Return the (x, y) coordinate for the center point of the cell that contains the specified text.  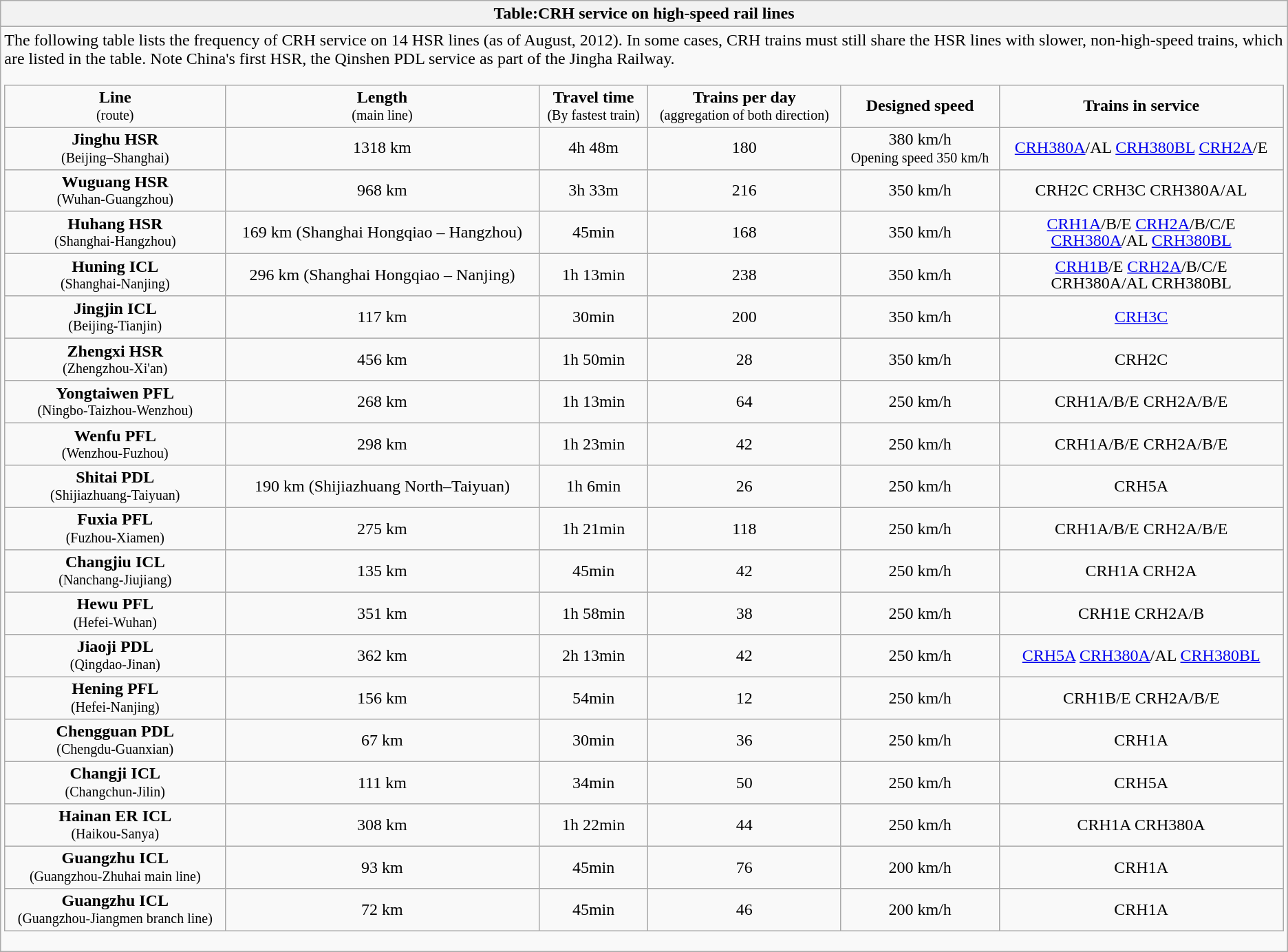
1h 6min (593, 486)
54min (593, 698)
Chengguan PDL(Chengdu-Guanxian) (116, 741)
Hewu PFL(Hefei-Wuhan) (116, 614)
968 km (383, 190)
118 (744, 529)
Length(main line) (383, 106)
3h 33m (593, 190)
64 (744, 402)
1h 58min (593, 614)
4h 48m (593, 149)
238 (744, 275)
296 km (Shanghai Hongqiao – Nanjing) (383, 275)
1h 50min (593, 359)
Guangzhu ICL(Guangzhou-Zhuhai main line) (116, 867)
Table:CRH service on high-speed rail lines (644, 14)
380 km/hOpening speed 350 km/h (920, 149)
298 km (383, 445)
117 km (383, 317)
275 km (383, 529)
Wuguang HSR(Wuhan-Guangzhou) (116, 190)
Travel time(By fastest train) (593, 106)
Wenfu PFL(Wenzhou-Fuzhou) (116, 445)
CRH5A CRH380A/AL CRH380BL (1141, 655)
67 km (383, 741)
72 km (383, 910)
Changjiu ICL(Nanchang-Jiujiang) (116, 571)
2h 13min (593, 655)
111 km (383, 782)
216 (744, 190)
CRH1A CRH2A (1141, 571)
1h 23min (593, 445)
Huhang HSR(Shanghai-Hangzhou) (116, 233)
Trains per day(aggregation of both direction) (744, 106)
CRH1A/B/E CRH2A/B/C/ECRH380A/AL CRH380BL (1141, 233)
1h 22min (593, 825)
CRH1E CRH2A/B (1141, 614)
Jinghu HSR(Beijing–Shanghai) (116, 149)
456 km (383, 359)
26 (744, 486)
362 km (383, 655)
Jiaoji PDL(Qingdao-Jinan) (116, 655)
1h 21min (593, 529)
Guangzhu ICL(Guangzhou-Jiangmen branch line) (116, 910)
12 (744, 698)
Fuxia PFL(Fuzhou-Xiamen) (116, 529)
180 (744, 149)
Line(route) (116, 106)
34min (593, 782)
CRH2C CRH3C CRH380A/AL (1141, 190)
28 (744, 359)
Changji ICL(Changchun-Jilin) (116, 782)
190 km (Shijiazhuang North–Taiyuan) (383, 486)
CRH2C (1141, 359)
200 (744, 317)
Designed speed (920, 106)
351 km (383, 614)
50 (744, 782)
268 km (383, 402)
CRH1A CRH380A (1141, 825)
308 km (383, 825)
Huning ICL(Shanghai-Nanjing) (116, 275)
Hainan ER ICL(Haikou-Sanya) (116, 825)
156 km (383, 698)
Zhengxi HSR(Zhengzhou-Xi'an) (116, 359)
CRH3C (1141, 317)
46 (744, 910)
38 (744, 614)
135 km (383, 571)
Shitai PDL(Shijiazhuang-Taiyuan) (116, 486)
169 km (Shanghai Hongqiao – Hangzhou) (383, 233)
CRH380A/AL CRH380BL CRH2A/E (1141, 149)
36 (744, 741)
44 (744, 825)
76 (744, 867)
CRH1B/E CRH2A/B/C/ECRH380A/AL CRH380BL (1141, 275)
Hening PFL(Hefei-Nanjing) (116, 698)
Yongtaiwen PFL(Ningbo-Taizhou-Wenzhou) (116, 402)
93 km (383, 867)
168 (744, 233)
1318 km (383, 149)
CRH1B/E CRH2A/B/E (1141, 698)
Jingjin ICL(Beijing-Tianjin) (116, 317)
Trains in service (1141, 106)
